Detect which cell encompasses the target text, then output its (x, y) center coordinate. 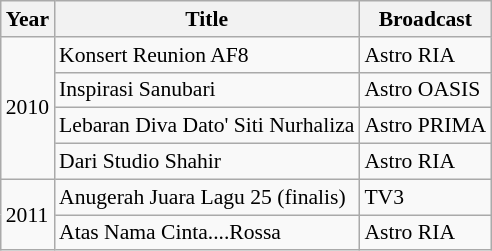
Inspirasi Sanubari (206, 90)
TV3 (425, 197)
2011 (28, 214)
Anugerah Juara Lagu 25 (finalis) (206, 197)
Dari Studio Shahir (206, 162)
Atas Nama Cinta....Rossa (206, 233)
Astro PRIMA (425, 126)
Year (28, 19)
Lebaran Diva Dato' Siti Nurhaliza (206, 126)
Astro OASIS (425, 90)
2010 (28, 108)
Konsert Reunion AF8 (206, 55)
Title (206, 19)
Broadcast (425, 19)
